Return [X, Y] of the center of cell containing provided text 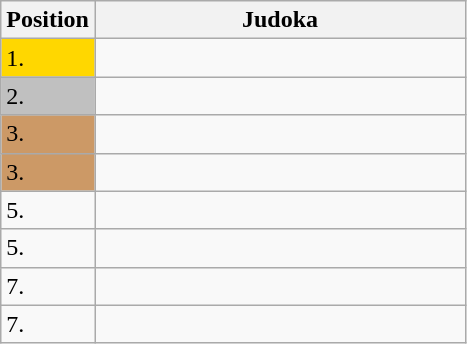
Judoka [280, 20]
1. [48, 58]
Position [48, 20]
2. [48, 96]
